Extract the (X, Y) coordinate from the center of the cell holding the provided text.  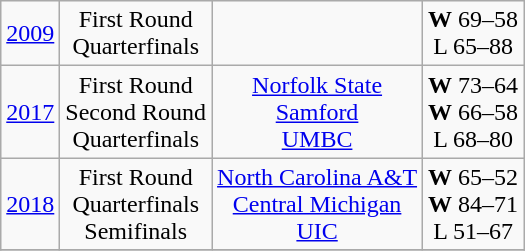
First RoundQuarterfinalsSemifinals (136, 204)
2017 (30, 112)
North Carolina A&TCentral MichiganUIC (318, 204)
First RoundQuarterfinals (136, 34)
First RoundSecond RoundQuarterfinals (136, 112)
W 73–64W 66–58L 68–80 (474, 112)
2009 (30, 34)
W 65–52W 84–71L 51–67 (474, 204)
2018 (30, 204)
Norfolk StateSamfordUMBC (318, 112)
W 69–58L 65–88 (474, 34)
